Pinpoint the cell where the given text exists, returning its (X, Y) midpoint coordinate. 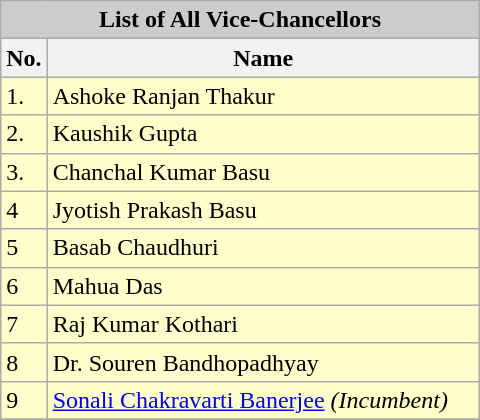
6 (24, 286)
Jyotish Prakash Basu (263, 210)
Name (263, 58)
Kaushik Gupta (263, 134)
Basab Chaudhuri (263, 248)
Raj Kumar Kothari (263, 324)
7 (24, 324)
Sonali Chakravarti Banerjee (Incumbent) (263, 400)
Chanchal Kumar Basu (263, 172)
1. (24, 96)
4 (24, 210)
Mahua Das (263, 286)
List of All Vice-Chancellors (240, 20)
Ashoke Ranjan Thakur (263, 96)
Dr. Souren Bandhopadhyay (263, 362)
9 (24, 400)
2. (24, 134)
5 (24, 248)
3. (24, 172)
No. (24, 58)
8 (24, 362)
